Search for the cell housing the specified text and yield its [x, y] center coordinate. 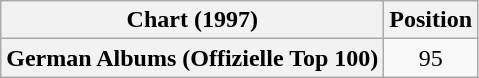
German Albums (Offizielle Top 100) [192, 58]
Position [431, 20]
95 [431, 58]
Chart (1997) [192, 20]
